Locate the cell with the specified text and output its (x, y) center coordinate. 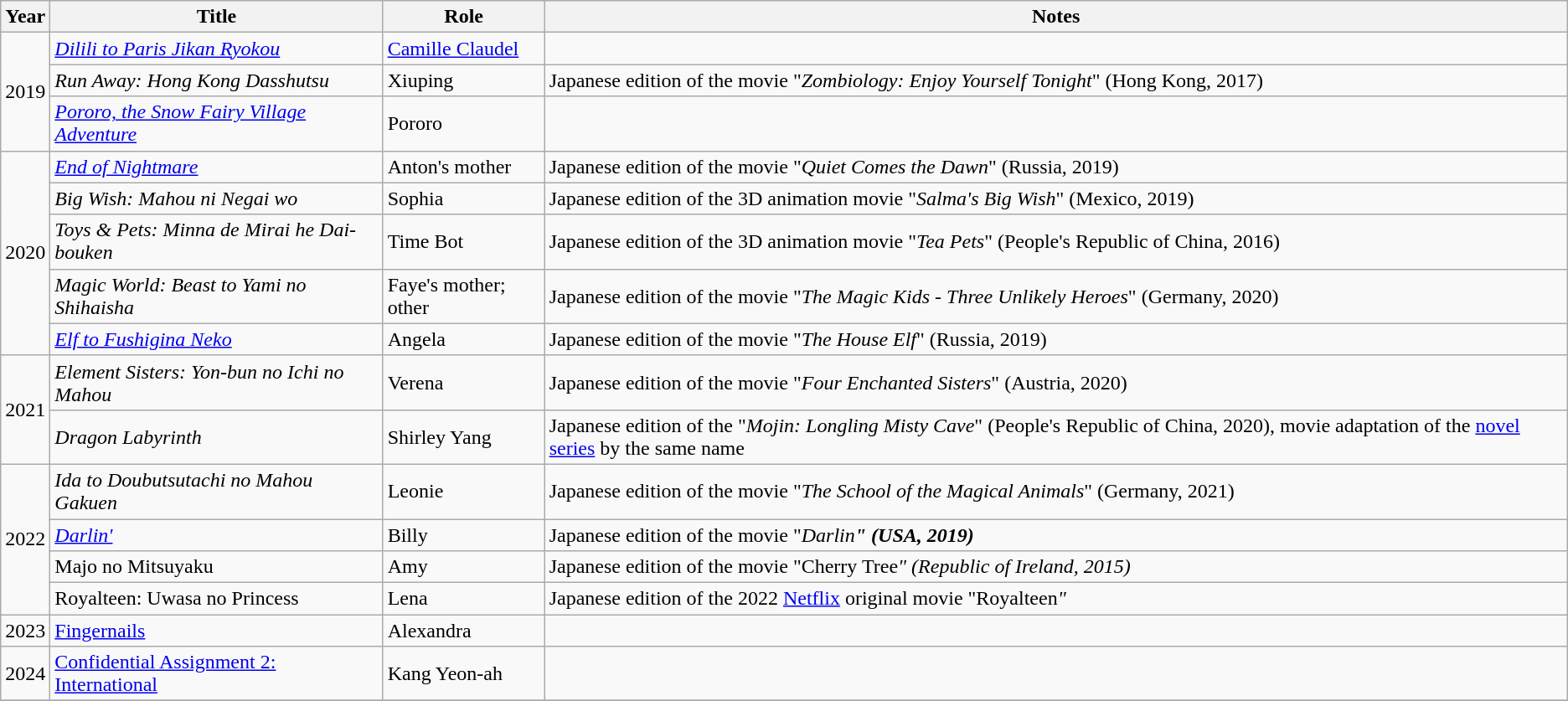
Royalteen: Uwasa no Princess (216, 599)
End of Nightmare (216, 167)
Lena (464, 599)
2019 (25, 92)
Japanese edition of the movie "Darlin" (USA, 2019) (1055, 535)
Xiuping (464, 80)
Role (464, 17)
Japanese edition of the 2022 Netflix original movie "Royalteen" (1055, 599)
Japanese edition of the movie "The School of the Magical Animals" (Germany, 2021) (1055, 491)
2023 (25, 631)
Camille Claudel (464, 49)
Japanese edition of the movie "Zombiology: Enjoy Yourself Tonight" (Hong Kong, 2017) (1055, 80)
2024 (25, 673)
Japanese edition of the movie "The House Elf" (Russia, 2019) (1055, 339)
Faye's mother; other (464, 296)
Amy (464, 567)
Japanese edition of the movie "The Magic Kids - Three Unlikely Heroes" (Germany, 2020) (1055, 296)
Leonie (464, 491)
Toys & Pets: Minna de Mirai he Dai-bouken (216, 241)
Majo no Mitsuyaku (216, 567)
2021 (25, 410)
Sophia (464, 198)
Japanese edition of the movie "Quiet Comes the Dawn" (Russia, 2019) (1055, 167)
Year (25, 17)
2022 (25, 539)
Run Away: Hong Kong Dasshutsu (216, 80)
Ida to Doubutsutachi no Mahou Gakuen (216, 491)
Notes (1055, 17)
Time Bot (464, 241)
Japanese edition of the 3D animation movie "Tea Pets" (People's Republic of China, 2016) (1055, 241)
Big Wish: Mahou ni Negai wo (216, 198)
Kang Yeon-ah (464, 673)
Verena (464, 382)
Title (216, 17)
Confidential Assignment 2: International (216, 673)
Pororo, the Snow Fairy Village Adventure (216, 124)
Magic World: Beast to Yami no Shihaisha (216, 296)
Angela (464, 339)
Pororo (464, 124)
Dragon Labyrinth (216, 437)
Japanese edition of the movie "Cherry Tree" (Republic of Ireland, 2015) (1055, 567)
2020 (25, 253)
Shirley Yang (464, 437)
Japanese edition of the 3D animation movie "Salma's Big Wish" (Mexico, 2019) (1055, 198)
Japanese edition of the "Mojin: Longling Misty Cave" (People's Republic of China, 2020), movie adaptation of the novel series by the same name (1055, 437)
Alexandra (464, 631)
Element Sisters: Yon-bun no Ichi no Mahou (216, 382)
Fingernails (216, 631)
Dilili to Paris Jikan Ryokou (216, 49)
Japanese edition of the movie "Four Enchanted Sisters" (Austria, 2020) (1055, 382)
Anton's mother (464, 167)
Billy (464, 535)
Elf to Fushigina Neko (216, 339)
Darlin' (216, 535)
